Determine the (x, y) coordinate at the center of the cell enclosing the given text.  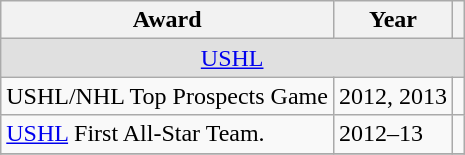
2012, 2013 (392, 96)
2012–13 (392, 134)
USHL (232, 58)
USHL/NHL Top Prospects Game (168, 96)
Award (168, 20)
Year (392, 20)
USHL First All-Star Team. (168, 134)
